Locate the cell with the specified text and output its [X, Y] center coordinate. 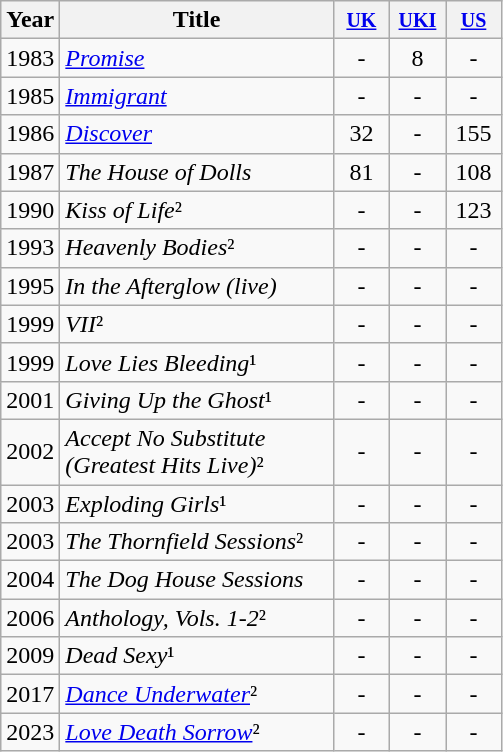
VII² [197, 324]
Promise [197, 58]
2002 [30, 452]
Immigrant [197, 96]
Title [197, 20]
Love Lies Bleeding¹ [197, 362]
2001 [30, 400]
Discover [197, 134]
Accept No Substitute (Greatest Hits Live)² [197, 452]
Kiss of Life² [197, 210]
Heavenly Bodies² [197, 248]
Exploding Girls¹ [197, 503]
1987 [30, 172]
1985 [30, 96]
2023 [30, 732]
2004 [30, 580]
Year [30, 20]
2009 [30, 656]
155 [474, 134]
Dead Sexy¹ [197, 656]
1995 [30, 286]
Giving Up the Ghost¹ [197, 400]
2017 [30, 694]
1986 [30, 134]
US [474, 20]
UKI [417, 20]
81 [361, 172]
108 [474, 172]
1993 [30, 248]
Dance Underwater² [197, 694]
The House of Dolls [197, 172]
1983 [30, 58]
UK [361, 20]
The Thornfield Sessions² [197, 542]
In the Afterglow (live) [197, 286]
The Dog House Sessions [197, 580]
Love Death Sorrow² [197, 732]
32 [361, 134]
8 [417, 58]
Anthology, Vols. 1-2² [197, 618]
123 [474, 210]
2006 [30, 618]
1990 [30, 210]
